Extract the [X, Y] coordinate from the center of the cell holding the provided text.  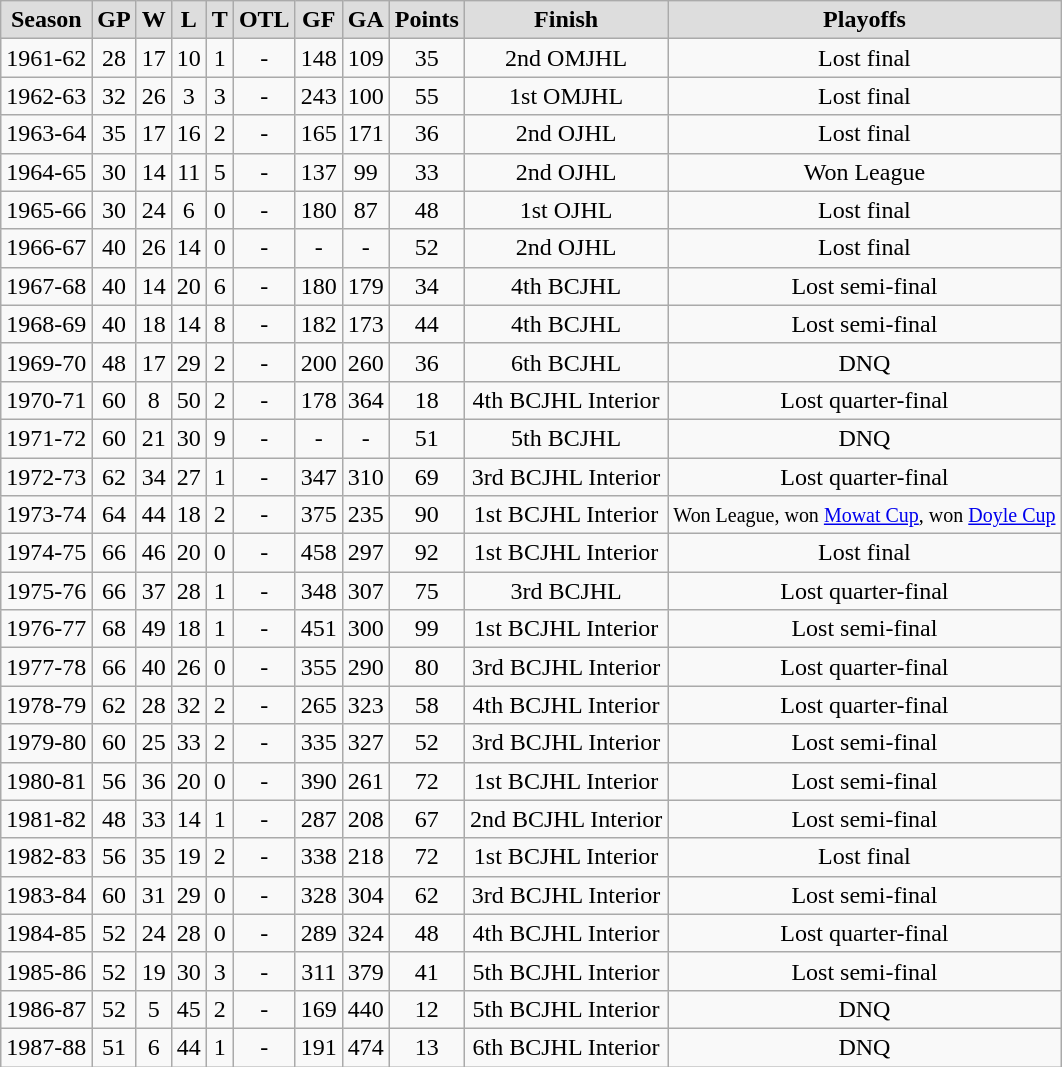
Won League, won Mowat Cup, won Doyle Cup [864, 515]
Season [46, 20]
379 [366, 971]
1961-62 [46, 58]
9 [220, 438]
1st OMJHL [566, 96]
75 [426, 591]
307 [366, 591]
178 [318, 400]
1975-76 [46, 591]
289 [318, 933]
45 [188, 1009]
13 [426, 1047]
Finish [566, 20]
218 [366, 857]
335 [318, 743]
328 [318, 895]
1987-88 [46, 1047]
27 [188, 477]
1985-86 [46, 971]
11 [188, 172]
375 [318, 515]
92 [426, 553]
1971-72 [46, 438]
355 [318, 667]
GF [318, 20]
2nd OMJHL [566, 58]
69 [426, 477]
440 [366, 1009]
GP [114, 20]
1974-75 [46, 553]
311 [318, 971]
12 [426, 1009]
458 [318, 553]
68 [114, 629]
300 [366, 629]
191 [318, 1047]
1976-77 [46, 629]
31 [154, 895]
200 [318, 362]
1980-81 [46, 781]
173 [366, 324]
324 [366, 933]
1967-68 [46, 286]
290 [366, 667]
1979-80 [46, 743]
323 [366, 705]
100 [366, 96]
109 [366, 58]
179 [366, 286]
L [188, 20]
58 [426, 705]
165 [318, 134]
1964-65 [46, 172]
6th BCJHL Interior [566, 1047]
1977-78 [46, 667]
338 [318, 857]
474 [366, 1047]
W [154, 20]
1984-85 [46, 933]
1972-73 [46, 477]
1969-70 [46, 362]
10 [188, 58]
16 [188, 134]
1965-66 [46, 210]
Won League [864, 172]
37 [154, 591]
208 [366, 819]
25 [154, 743]
182 [318, 324]
348 [318, 591]
49 [154, 629]
1968-69 [46, 324]
Points [426, 20]
1983-84 [46, 895]
1963-64 [46, 134]
347 [318, 477]
50 [188, 400]
169 [318, 1009]
1966-67 [46, 248]
451 [318, 629]
1982-83 [46, 857]
1973-74 [46, 515]
260 [366, 362]
GA [366, 20]
80 [426, 667]
2nd BCJHL Interior [566, 819]
64 [114, 515]
287 [318, 819]
265 [318, 705]
87 [366, 210]
171 [366, 134]
261 [366, 781]
6th BCJHL [566, 362]
148 [318, 58]
46 [154, 553]
Playoffs [864, 20]
21 [154, 438]
3rd BCJHL [566, 591]
1962-63 [46, 96]
304 [366, 895]
67 [426, 819]
327 [366, 743]
41 [426, 971]
1986-87 [46, 1009]
T [220, 20]
1981-82 [46, 819]
243 [318, 96]
90 [426, 515]
1970-71 [46, 400]
310 [366, 477]
390 [318, 781]
137 [318, 172]
1st OJHL [566, 210]
235 [366, 515]
5th BCJHL [566, 438]
364 [366, 400]
OTL [264, 20]
1978-79 [46, 705]
297 [366, 553]
55 [426, 96]
